Scan for the cell matching the given text and deliver its (x, y) coordinate at center. 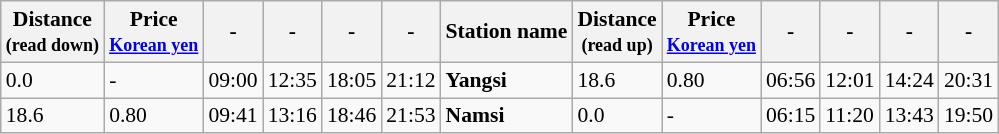
Distance(read up) (616, 32)
11:20 (850, 116)
18:05 (352, 80)
Station name (507, 32)
06:15 (790, 116)
Namsi (507, 116)
21:53 (410, 116)
12:01 (850, 80)
06:56 (790, 80)
Yangsi (507, 80)
Distance(read down) (52, 32)
13:16 (292, 116)
09:41 (232, 116)
19:50 (968, 116)
09:00 (232, 80)
13:43 (910, 116)
18:46 (352, 116)
14:24 (910, 80)
21:12 (410, 80)
20:31 (968, 80)
12:35 (292, 80)
